Return (X, Y) of the center of cell containing provided text 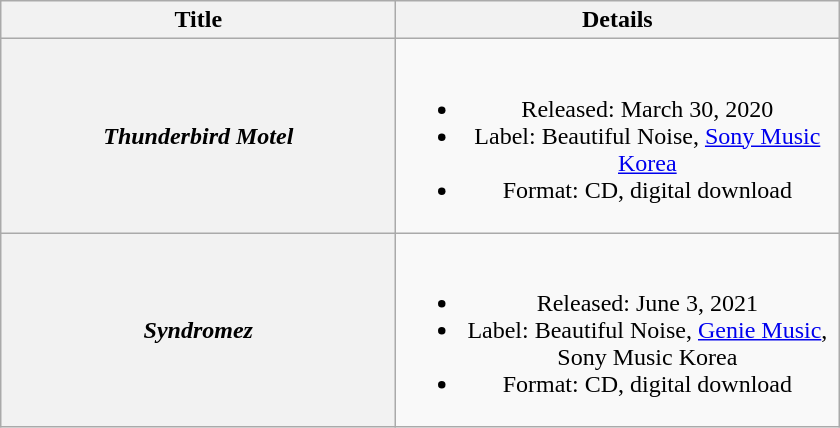
Details (618, 20)
Released: June 3, 2021Label: Beautiful Noise, Genie Music, Sony Music KoreaFormat: CD, digital download (618, 330)
Syndromez (198, 330)
Title (198, 20)
Released: March 30, 2020Label: Beautiful Noise, Sony Music KoreaFormat: CD, digital download (618, 136)
Thunderbird Motel (198, 136)
